Extract the (x, y) coordinate from the center of the cell holding the provided text.  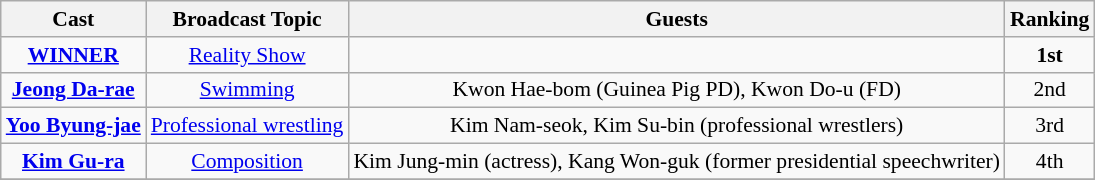
Yoo Byung-jae (74, 126)
Guests (676, 19)
Cast (74, 19)
Jeong Da-rae (74, 90)
Kim Jung-min (actress), Kang Won-guk (former presidential speechwriter) (676, 162)
Ranking (1050, 19)
1st (1050, 55)
WINNER (74, 55)
3rd (1050, 126)
4th (1050, 162)
Kim Nam-seok, Kim Su-bin (professional wrestlers) (676, 126)
Broadcast Topic (248, 19)
Composition (248, 162)
Reality Show (248, 55)
Professional wrestling (248, 126)
2nd (1050, 90)
Kim Gu-ra (74, 162)
Kwon Hae-bom (Guinea Pig PD), Kwon Do-u (FD) (676, 90)
Swimming (248, 90)
